Detect which cell encompasses the target text, then output its [x, y] center coordinate. 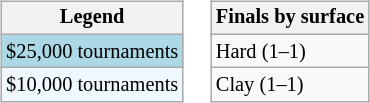
Finals by surface [290, 18]
Hard (1–1) [290, 51]
Clay (1–1) [290, 85]
$10,000 tournaments [92, 85]
Legend [92, 18]
$25,000 tournaments [92, 51]
